Search for the cell housing the specified text and yield its [X, Y] center coordinate. 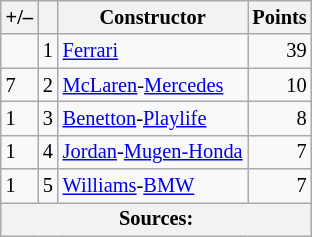
Constructor [153, 17]
3 [48, 118]
McLaren-Mercedes [153, 85]
Ferrari [153, 51]
2 [48, 85]
4 [48, 152]
10 [280, 85]
Points [280, 17]
Williams-BMW [153, 186]
+/– [20, 17]
Jordan-Mugen-Honda [153, 152]
5 [48, 186]
39 [280, 51]
8 [280, 118]
Benetton-Playlife [153, 118]
Sources: [156, 219]
